Pinpoint the cell where the given text exists, returning its (X, Y) midpoint coordinate. 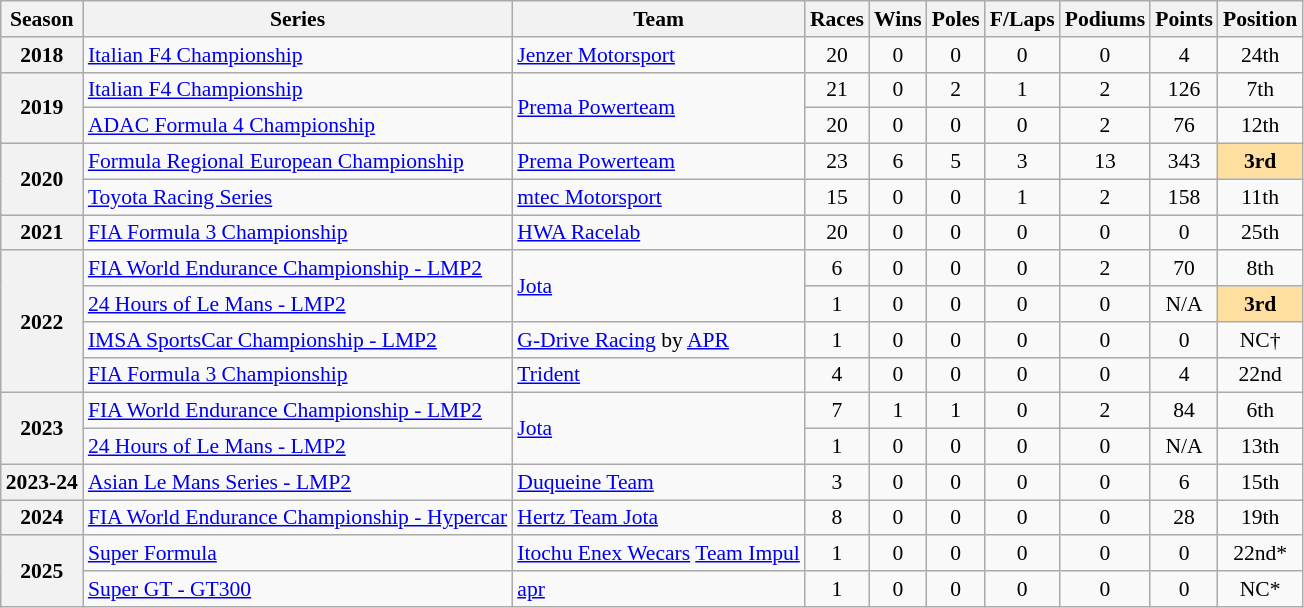
343 (1184, 162)
NC† (1260, 340)
Formula Regional European Championship (298, 162)
22nd* (1260, 554)
8th (1260, 269)
2021 (42, 233)
Itochu Enex Wecars Team Impul (658, 554)
15th (1260, 482)
13 (1106, 162)
Wins (898, 19)
Points (1184, 19)
7 (837, 411)
IMSA SportsCar Championship - LMP2 (298, 340)
mtec Motorsport (658, 197)
Hertz Team Jota (658, 518)
Poles (956, 19)
76 (1184, 126)
2025 (42, 572)
158 (1184, 197)
2020 (42, 180)
7th (1260, 90)
2023-24 (42, 482)
ADAC Formula 4 Championship (298, 126)
23 (837, 162)
2023 (42, 428)
15 (837, 197)
Super Formula (298, 554)
2018 (42, 55)
28 (1184, 518)
8 (837, 518)
Jenzer Motorsport (658, 55)
Asian Le Mans Series - LMP2 (298, 482)
84 (1184, 411)
Toyota Racing Series (298, 197)
Podiums (1106, 19)
22nd (1260, 375)
6th (1260, 411)
12th (1260, 126)
Trident (658, 375)
11th (1260, 197)
2022 (42, 322)
Team (658, 19)
126 (1184, 90)
70 (1184, 269)
24th (1260, 55)
F/Laps (1022, 19)
Season (42, 19)
Series (298, 19)
21 (837, 90)
Position (1260, 19)
Super GT - GT300 (298, 589)
apr (658, 589)
Races (837, 19)
2024 (42, 518)
25th (1260, 233)
Duqueine Team (658, 482)
2019 (42, 108)
5 (956, 162)
NC* (1260, 589)
G-Drive Racing by APR (658, 340)
HWA Racelab (658, 233)
19th (1260, 518)
FIA World Endurance Championship - Hypercar (298, 518)
13th (1260, 447)
